Detect which cell encompasses the target text, then output its (x, y) center coordinate. 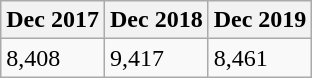
8,408 (53, 58)
Dec 2017 (53, 20)
Dec 2019 (260, 20)
8,461 (260, 58)
9,417 (156, 58)
Dec 2018 (156, 20)
